Determine the [X, Y] coordinate at the center of the cell enclosing the given text.  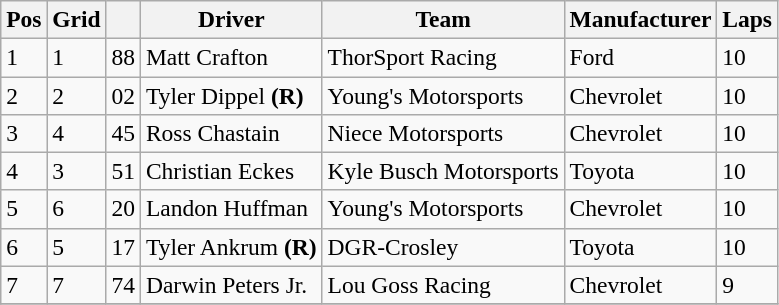
Christian Eckes [231, 171]
Kyle Busch Motorsports [443, 171]
Landon Huffman [231, 209]
Niece Motorsports [443, 133]
45 [123, 133]
74 [123, 285]
Tyler Ankrum (R) [231, 247]
02 [123, 95]
Darwin Peters Jr. [231, 285]
Laps [748, 19]
Matt Crafton [231, 57]
Ford [640, 57]
88 [123, 57]
ThorSport Racing [443, 57]
Tyler Dippel (R) [231, 95]
9 [748, 285]
Ross Chastain [231, 133]
51 [123, 171]
Grid [76, 19]
Lou Goss Racing [443, 285]
Pos [24, 19]
DGR-Crosley [443, 247]
Manufacturer [640, 19]
Team [443, 19]
20 [123, 209]
17 [123, 247]
Driver [231, 19]
